Detect which cell encompasses the target text, then output its (x, y) center coordinate. 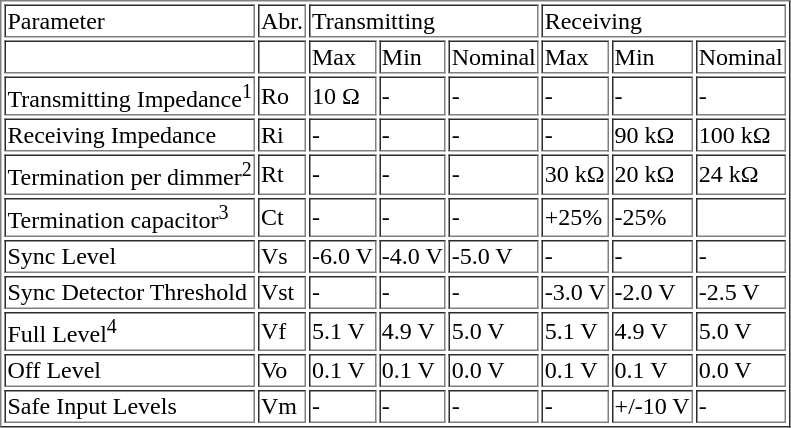
Sync Detector Threshold (129, 292)
Ri (282, 136)
Receiving (664, 20)
-2.0 V (652, 292)
Transmitting Impedance1 (129, 96)
Receiving Impedance (129, 136)
Vf (282, 332)
Sync Level (129, 256)
-25% (652, 216)
-6.0 V (342, 256)
10 Ω (342, 96)
90 kΩ (652, 136)
30 kΩ (576, 174)
-3.0 V (576, 292)
Vm (282, 406)
-2.5 V (741, 292)
-4.0 V (412, 256)
Safe Input Levels (129, 406)
Abr. (282, 20)
Vo (282, 370)
Vst (282, 292)
Vs (282, 256)
Rt (282, 174)
Termination per dimmer2 (129, 174)
Ct (282, 216)
Parameter (129, 20)
20 kΩ (652, 174)
+/-10 V (652, 406)
Off Level (129, 370)
Ro (282, 96)
Full Level4 (129, 332)
24 kΩ (741, 174)
Transmitting (424, 20)
Termination capacitor3 (129, 216)
100 kΩ (741, 136)
-5.0 V (494, 256)
+25% (576, 216)
